Extract the (X, Y) coordinate from the center of the cell holding the provided text.  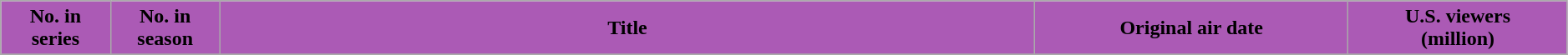
Original air date (1191, 28)
No. inseason (165, 28)
No. inseries (55, 28)
U.S. viewers(million) (1459, 28)
Title (627, 28)
